Output the [x, y] coordinate of the center of the cell containing the given text.  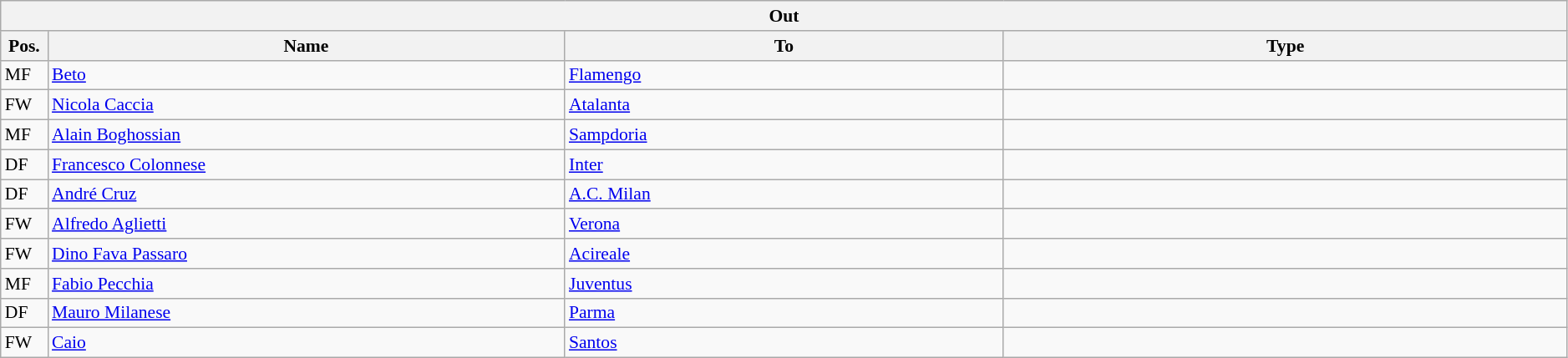
Mauro Milanese [306, 313]
Francesco Colonnese [306, 164]
Verona [784, 224]
Dino Fava Passaro [306, 254]
Name [306, 46]
Beto [306, 75]
To [784, 46]
Acireale [784, 254]
Caio [306, 343]
Fabio Pecchia [306, 284]
Type [1285, 46]
Nicola Caccia [306, 105]
Pos. [24, 46]
André Cruz [306, 194]
Sampdoria [784, 135]
Alain Boghossian [306, 135]
Out [784, 16]
Atalanta [784, 105]
Parma [784, 313]
Juventus [784, 284]
Santos [784, 343]
Inter [784, 164]
Alfredo Aglietti [306, 224]
Flamengo [784, 75]
A.C. Milan [784, 194]
